Find where the given text appears and provide that cell's center as (X, Y) coordinate. 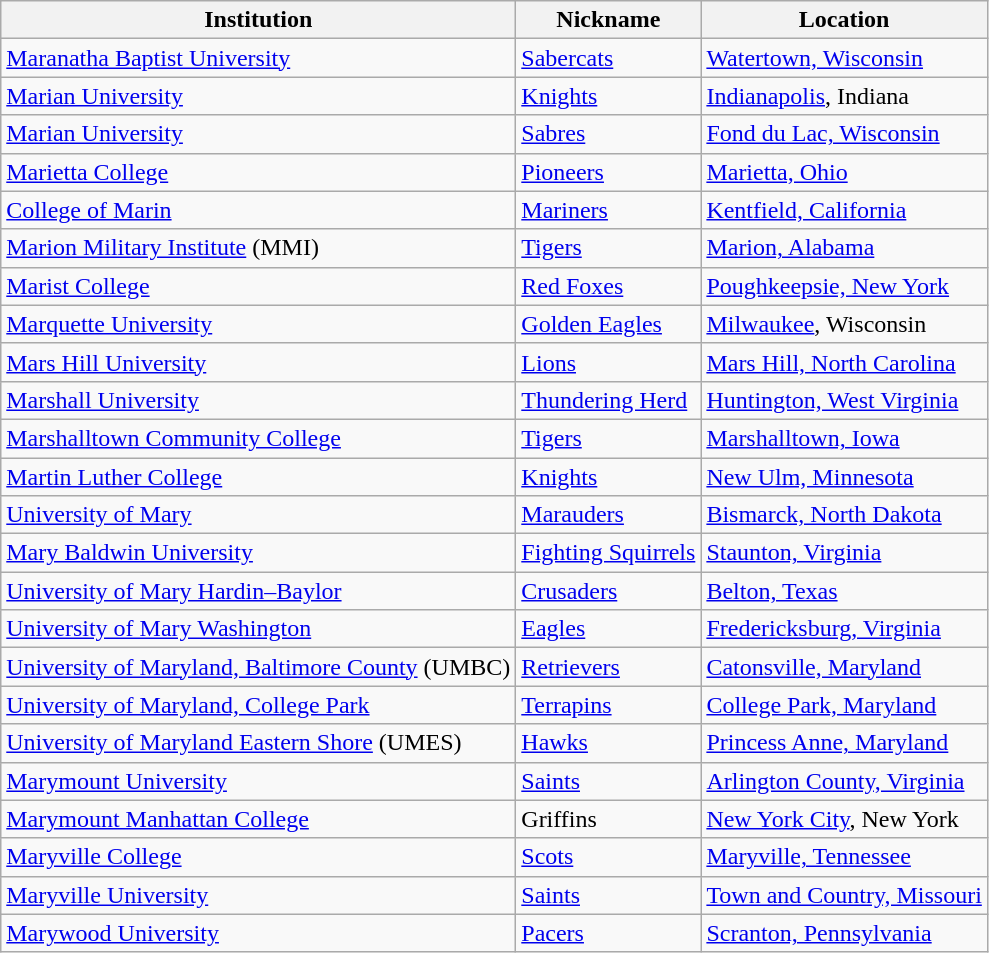
New Ulm, Minnesota (844, 477)
Maryville College (258, 857)
College of Marin (258, 210)
Marymount University (258, 781)
Marywood University (258, 933)
Marquette University (258, 324)
Golden Eagles (608, 324)
Poughkeepsie, New York (844, 286)
Lions (608, 362)
Marymount Manhattan College (258, 819)
Mars Hill University (258, 362)
Bismarck, North Dakota (844, 515)
Marauders (608, 515)
Red Foxes (608, 286)
Huntington, West Virginia (844, 400)
Pacers (608, 933)
Kentfield, California (844, 210)
Maryville, Tennessee (844, 857)
Maranatha Baptist University (258, 58)
Mary Baldwin University (258, 553)
Retrievers (608, 667)
Town and Country, Missouri (844, 895)
Fredericksburg, Virginia (844, 629)
University of Mary (258, 515)
Princess Anne, Maryland (844, 743)
Staunton, Virginia (844, 553)
Terrapins (608, 705)
University of Maryland, College Park (258, 705)
Hawks (608, 743)
Marion, Alabama (844, 248)
Maryville University (258, 895)
Griffins (608, 819)
University of Maryland Eastern Shore (UMES) (258, 743)
Marietta, Ohio (844, 172)
University of Maryland, Baltimore County (UMBC) (258, 667)
Marist College (258, 286)
Scranton, Pennsylvania (844, 933)
Nickname (608, 20)
Marion Military Institute (MMI) (258, 248)
Sabres (608, 134)
Belton, Texas (844, 591)
Milwaukee, Wisconsin (844, 324)
Mariners (608, 210)
University of Mary Hardin–Baylor (258, 591)
College Park, Maryland (844, 705)
Fighting Squirrels (608, 553)
Indianapolis, Indiana (844, 96)
Watertown, Wisconsin (844, 58)
Mars Hill, North Carolina (844, 362)
Marshalltown, Iowa (844, 438)
Scots (608, 857)
Arlington County, Virginia (844, 781)
New York City, New York (844, 819)
Sabercats (608, 58)
Location (844, 20)
Catonsville, Maryland (844, 667)
Marietta College (258, 172)
Eagles (608, 629)
Thundering Herd (608, 400)
Martin Luther College (258, 477)
University of Mary Washington (258, 629)
Crusaders (608, 591)
Marshalltown Community College (258, 438)
Pioneers (608, 172)
Institution (258, 20)
Fond du Lac, Wisconsin (844, 134)
Marshall University (258, 400)
